Detect which cell encompasses the target text, then output its (x, y) center coordinate. 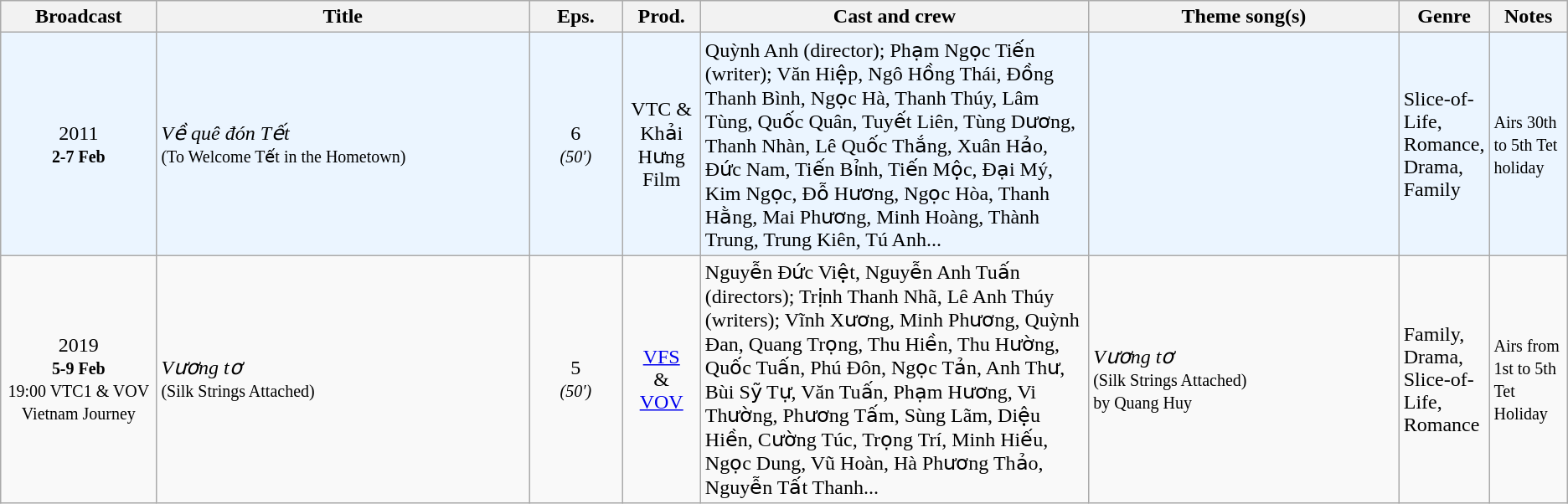
Family, Drama, Slice-of-Life, Romance (1444, 379)
Slice-of-Life, Romance, Drama, Family (1444, 144)
Airs from 1st to 5th Tet Holiday (1528, 379)
Notes (1528, 17)
Vương tơ (Silk Strings Attached)by Quang Huy (1245, 379)
Vương tơ (Silk Strings Attached) (343, 379)
Eps. (576, 17)
Genre (1444, 17)
Về quê đón Tết (To Welcome Tết in the Hometown) (343, 144)
Theme song(s) (1245, 17)
Title (343, 17)
VFS&VOV (662, 379)
20195-9 Feb19:00 VTC1 & VOV Vietnam Journey (79, 379)
6(50′) (576, 144)
5(50′) (576, 379)
Airs 30th to 5th Tet holiday (1528, 144)
20112-7 Feb (79, 144)
Broadcast (79, 17)
Prod. (662, 17)
Cast and crew (895, 17)
VTC & Khải Hưng Film (662, 144)
